Determine the (x, y) coordinate at the center of the cell enclosing the given text.  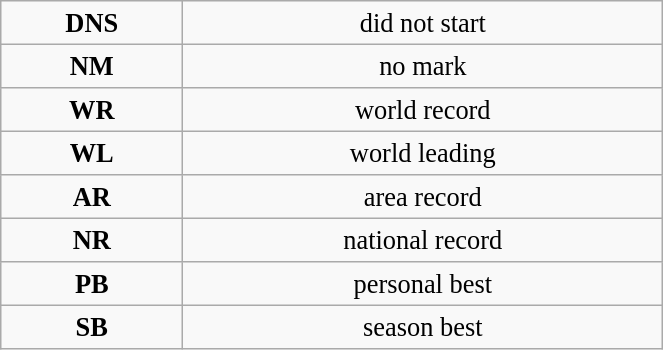
season best (423, 327)
WR (92, 109)
DNS (92, 22)
NM (92, 66)
SB (92, 327)
national record (423, 240)
did not start (423, 22)
world leading (423, 153)
AR (92, 197)
NR (92, 240)
area record (423, 197)
PB (92, 284)
world record (423, 109)
personal best (423, 284)
no mark (423, 66)
WL (92, 153)
